Return the [X, Y] coordinate for the center point of the cell that contains the specified text.  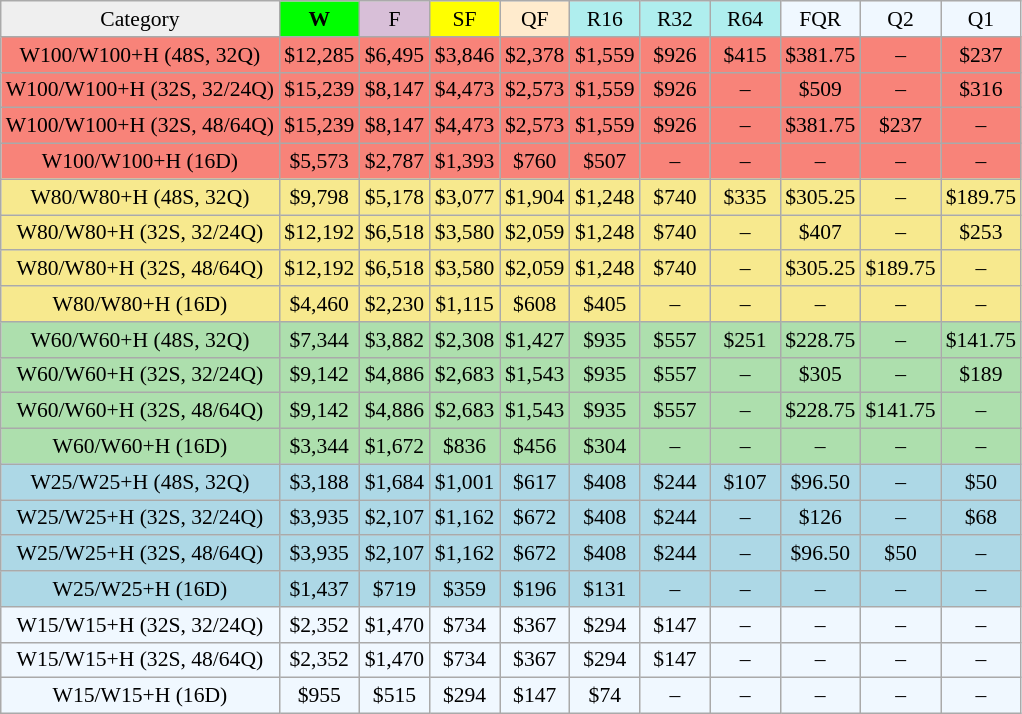
$196 [535, 589]
$955 [319, 696]
W100/W100+H (32S, 32/24Q) [140, 90]
Q2 [900, 19]
$760 [535, 162]
$12,285 [319, 55]
$415 [745, 55]
$126 [820, 518]
$2,787 [394, 162]
Q1 [981, 19]
$74 [605, 696]
$617 [535, 482]
W15/W15+H (32S, 32/24Q) [140, 625]
W25/W25+H (32S, 32/24Q) [140, 518]
$405 [605, 304]
$836 [464, 447]
W80/W80+H (16D) [140, 304]
$253 [981, 233]
FQR [820, 19]
$3,077 [464, 197]
$4,460 [319, 304]
$719 [394, 589]
$1,437 [319, 589]
$515 [394, 696]
$456 [535, 447]
$316 [981, 90]
$189 [981, 375]
$68 [981, 518]
$2,230 [394, 304]
$5,573 [319, 162]
$131 [605, 589]
$9,798 [319, 197]
$304 [605, 447]
$251 [745, 340]
W25/W25+H (32S, 48/64Q) [140, 554]
W80/W80+H (48S, 32Q) [140, 197]
$1,684 [394, 482]
W15/W15+H (32S, 48/64Q) [140, 660]
$509 [820, 90]
$3,344 [319, 447]
W15/W15+H (16D) [140, 696]
W60/W60+H (32S, 32/24Q) [140, 375]
$1,904 [535, 197]
$1,427 [535, 340]
$3,188 [319, 482]
W100/W100+H (16D) [140, 162]
$1,001 [464, 482]
R32 [675, 19]
$2,308 [464, 340]
$507 [605, 162]
$335 [745, 197]
W [319, 19]
W60/W60+H (16D) [140, 447]
W80/W80+H (32S, 32/24Q) [140, 233]
W100/W100+H (32S, 48/64Q) [140, 126]
W80/W80+H (32S, 48/64Q) [140, 269]
$107 [745, 482]
Category [140, 19]
$359 [464, 589]
W100/W100+H (48S, 32Q) [140, 55]
QF [535, 19]
$6,495 [394, 55]
SF [464, 19]
$1,115 [464, 304]
$5,178 [394, 197]
R64 [745, 19]
R16 [605, 19]
$1,672 [394, 447]
$3,846 [464, 55]
$407 [820, 233]
W25/W25+H (16D) [140, 589]
W60/W60+H (32S, 48/64Q) [140, 411]
$608 [535, 304]
$3,882 [394, 340]
$2,378 [535, 55]
$7,344 [319, 340]
$1,393 [464, 162]
F [394, 19]
W25/W25+H (48S, 32Q) [140, 482]
$305 [820, 375]
W60/W60+H (48S, 32Q) [140, 340]
